Pinpoint the cell where the given text exists, returning its (x, y) midpoint coordinate. 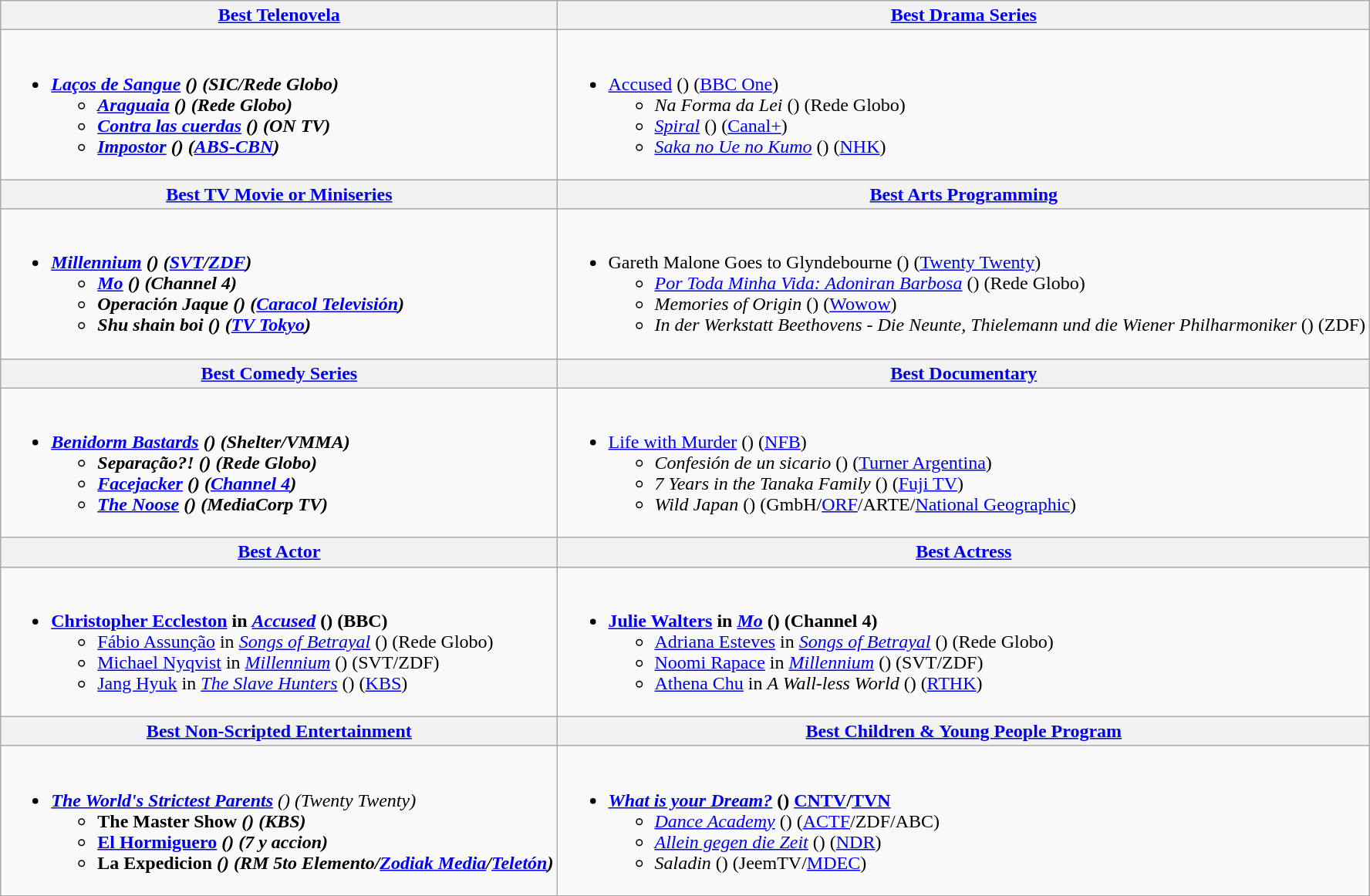
Benidorm Bastards () (Shelter/VMMA)Separação?! () (Rede Globo)Facejacker () (Channel 4)The Noose () (MediaCorp TV) (279, 463)
Best Actress (964, 552)
Best Children & Young People Program (964, 731)
Best Arts Programming (964, 194)
Best Actor (279, 552)
Best TV Movie or Miniseries (279, 194)
Accused () (BBC One)Na Forma da Lei () (Rede Globo)Spiral () (Canal+)Saka no Ue no Kumo () (NHK) (964, 105)
Laços de Sangue () (SIC/Rede Globo)Araguaia () (Rede Globo)Contra las cuerdas () (ON TV)Impostor () (ABS-CBN) (279, 105)
Best Drama Series (964, 15)
Best Non-Scripted Entertainment (279, 731)
Best Telenovela (279, 15)
Best Documentary (964, 373)
What is your Dream? () CNTV/TVNDance Academy () (ACTF/ZDF/ABC)Allein gegen die Zeit () (NDR)Saladin () (JeemTV/MDEC) (964, 820)
Millennium () (SVT/ZDF)Mo () (Channel 4)Operación Jaque () (Caracol Televisión)Shu shain boi () (TV Tokyo) (279, 284)
Best Comedy Series (279, 373)
